Output the [X, Y] coordinate of the center of the cell containing the given text.  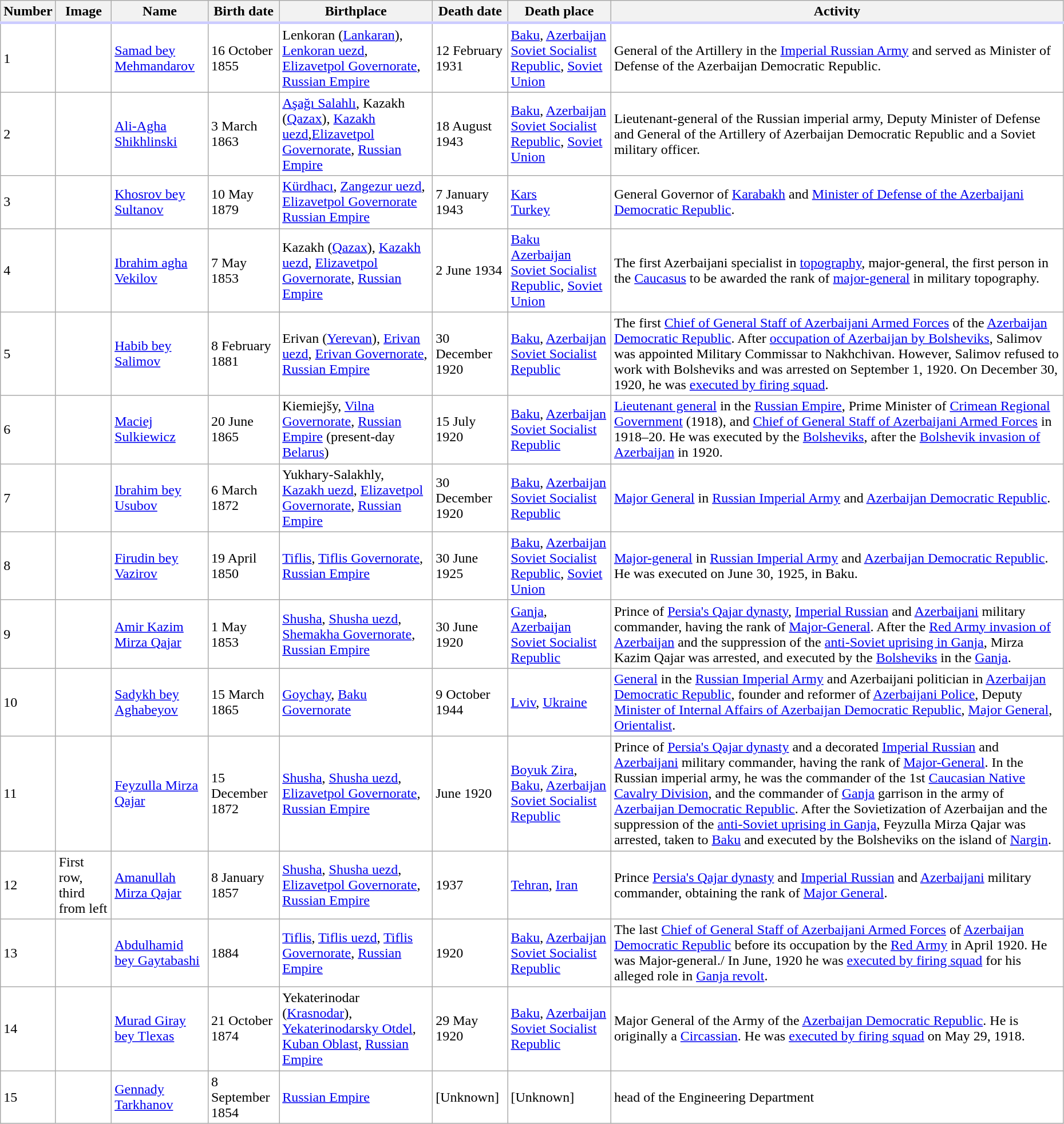
Activity [837, 12]
head of the Engineering Department [837, 1097]
Birth date [243, 12]
12 [28, 885]
19 April 1850 [243, 565]
Major-general in Russian Imperial Army and Azerbaijan Democratic Republic. He was executed on June 30, 1925, in Baku. [837, 565]
Ali-Agha Shikhlinski [160, 134]
1920 [470, 953]
Tiflis, Tiflis Governorate, Russian Empire [356, 565]
3 [28, 202]
15 December 1872 [243, 793]
Erivan (Yerevan), Erivan uezd, Erivan Governorate, Russian Empire [356, 354]
Gennady Tarkhanov [160, 1097]
5 [28, 354]
Number [28, 12]
11 [28, 793]
6 March 1872 [243, 498]
12 February 1931 [470, 57]
Name [160, 12]
Murad Giray bey Tlexas [160, 1029]
15 July 1920 [470, 429]
Ganja, Azerbaijan Soviet Socialist Republic [559, 634]
7 May 1853 [243, 270]
Ibrahim agha Vekilov [160, 270]
30 June 1925 [470, 565]
6 [28, 429]
Aşağı Salahlı, Kazakh (Qazax), Kazakh uezd,Elizavetpol Governorate, Russian Empire [356, 134]
Lenkoran (Lankaran), Lenkoran uezd, Elizavetpol Governorate, Russian Empire [356, 57]
30 June 1920 [470, 634]
7 January 1943 [470, 202]
Samad bey Mehmandarov [160, 57]
1884 [243, 953]
Goychay, Baku Governorate [356, 702]
First row, third from left [84, 885]
8 February 1881 [243, 354]
Abdulhamid bey Gaytabashi [160, 953]
1 May 1853 [243, 634]
Khosrov bey Sultanov [160, 202]
Kürdhacı, Zangezur uezd, Elizavetpol Governorate Russian Empire [356, 202]
15 [28, 1097]
Kiemiejšy, Vilna Governorate, Russian Empire (present-day Belarus) [356, 429]
Habib bey Salimov [160, 354]
1937 [470, 885]
General of the Artillery in the Imperial Russian Army and served as Minister of Defense of the Azerbaijan Democratic Republic. [837, 57]
Sadykh bey Aghabeyov [160, 702]
Shusha, Shusha uezd, Shemakha Governorate, Russian Empire [356, 634]
Boyuk Zira, Baku, Azerbaijan Soviet Socialist Republic [559, 793]
3 March 1863 [243, 134]
Amir Kazim Mirza Qajar [160, 634]
Ibrahim bey Usubov [160, 498]
18 August 1943 [470, 134]
7 [28, 498]
1 [28, 57]
29 May 1920 [470, 1029]
8 September 1854 [243, 1097]
Image [84, 12]
Death place [559, 12]
9 [28, 634]
General Governor of Karabakh and Minister of Defense of the Azerbaijani Democratic Republic. [837, 202]
20 June 1865 [243, 429]
14 [28, 1029]
Tiflis, Tiflis uezd, Tiflis Governorate, Russian Empire [356, 953]
Firudin bey Vazirov [160, 565]
Amanullah Mirza Qajar [160, 885]
9 October 1944 [470, 702]
Yekaterinodar (Krasnodar), Yekaterinodarsky Otdel, Kuban Oblast, Russian Empire [356, 1029]
8 [28, 565]
KarsTurkey [559, 202]
Death date [470, 12]
16 October 1855 [243, 57]
13 [28, 953]
June 1920 [470, 793]
2 June 1934 [470, 270]
Kazakh (Qazax), Kazakh uezd, Elizavetpol Governorate, Russian Empire [356, 270]
2 [28, 134]
Maciej Sulkiewicz [160, 429]
Lviv, Ukraine [559, 702]
Birthplace [356, 12]
Prince Persia's Qajar dynasty and Imperial Russian and Azerbaijani military commander, obtaining the rank of Major General. [837, 885]
4 [28, 270]
Yukhary-Salakhly, Kazakh uezd, Elizavetpol Governorate, Russian Empire [356, 498]
8 January 1857 [243, 885]
21 October 1874 [243, 1029]
10 May 1879 [243, 202]
Russian Empire [356, 1097]
Tehran, Iran [559, 885]
15 March 1865 [243, 702]
Major General of the Army of the Azerbaijan Democratic Republic. He is originally a Circassian. He was executed by firing squad on May 29, 1918. [837, 1029]
10 [28, 702]
BakuAzerbaijan Soviet Socialist Republic, Soviet Union [559, 270]
Feyzulla Mirza Qajar [160, 793]
Major General in Russian Imperial Army and Azerbaijan Democratic Republic. [837, 498]
